Return the (x, y) coordinate for the center point of the cell that contains the specified text.  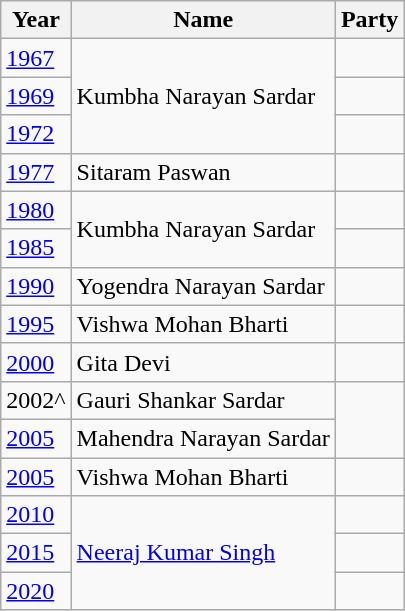
1990 (36, 286)
Gita Devi (203, 362)
1977 (36, 172)
Neeraj Kumar Singh (203, 553)
Mahendra Narayan Sardar (203, 438)
2002^ (36, 400)
2020 (36, 591)
2015 (36, 553)
1969 (36, 96)
1980 (36, 210)
1985 (36, 248)
Sitaram Paswan (203, 172)
Year (36, 20)
Name (203, 20)
1972 (36, 134)
1995 (36, 324)
2000 (36, 362)
2010 (36, 515)
1967 (36, 58)
Gauri Shankar Sardar (203, 400)
Yogendra Narayan Sardar (203, 286)
Party (369, 20)
